Provide the [X, Y] coordinate of the cell's center where the given text is located.  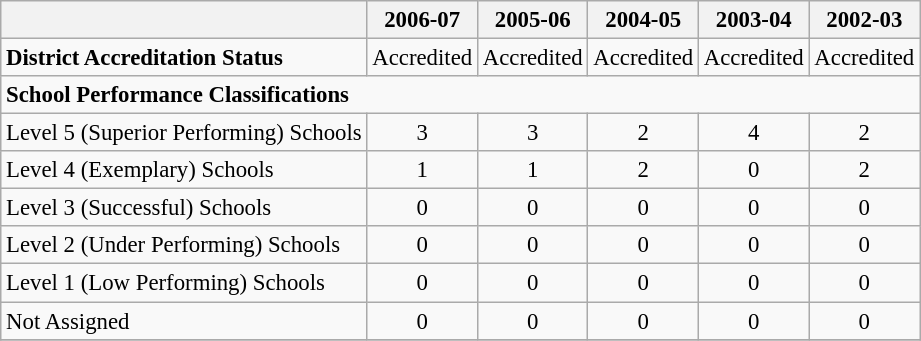
Level 2 (Under Performing) Schools [184, 245]
2006-07 [422, 20]
2003-04 [754, 20]
2005-06 [532, 20]
Not Assigned [184, 321]
Level 1 (Low Performing) Schools [184, 283]
Level 3 (Successful) Schools [184, 208]
Level 4 (Exemplary) Schools [184, 170]
School Performance Classifications [460, 95]
2004-05 [644, 20]
Level 5 (Superior Performing) Schools [184, 133]
2002-03 [864, 20]
District Accreditation Status [184, 58]
4 [754, 133]
